Pinpoint the cell where the given text exists, returning its (X, Y) midpoint coordinate. 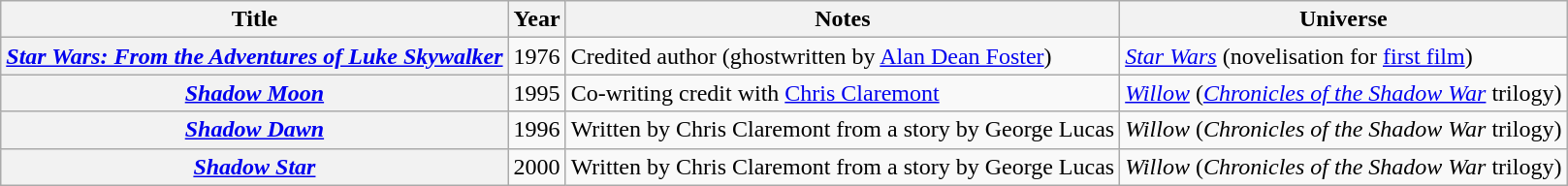
Credited author (ghostwritten by Alan Dean Foster) (843, 56)
2000 (537, 167)
Shadow Dawn (254, 130)
1995 (537, 93)
Shadow Star (254, 167)
Star Wars (novelisation for first film) (1344, 56)
Star Wars: From the Adventures of Luke Skywalker (254, 56)
Universe (1344, 19)
1996 (537, 130)
Year (537, 19)
Notes (843, 19)
Title (254, 19)
Co-writing credit with Chris Claremont (843, 93)
Shadow Moon (254, 93)
1976 (537, 56)
